Locate the cell with the specified text and output its [x, y] center coordinate. 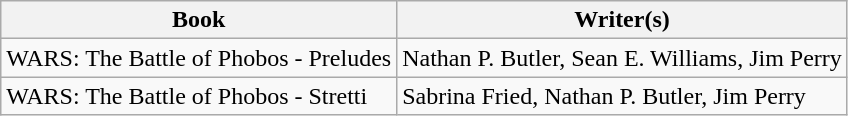
Sabrina Fried, Nathan P. Butler, Jim Perry [622, 96]
WARS: The Battle of Phobos - Stretti [199, 96]
Writer(s) [622, 20]
WARS: The Battle of Phobos - Preludes [199, 58]
Nathan P. Butler, Sean E. Williams, Jim Perry [622, 58]
Book [199, 20]
